From the cell containing the given text, extract its center point as (X, Y) coordinate. 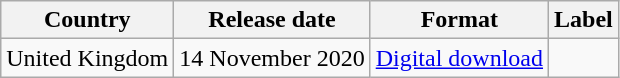
Release date (272, 20)
Format (459, 20)
Country (88, 20)
Label (584, 20)
Digital download (459, 58)
United Kingdom (88, 58)
14 November 2020 (272, 58)
